Return the [X, Y] coordinate for the center point of the cell that contains the specified text.  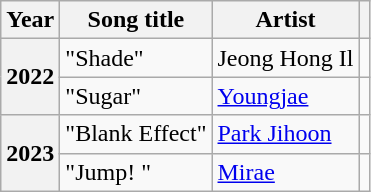
2023 [30, 153]
Park Jihoon [286, 134]
"Blank Effect" [136, 134]
Jeong Hong Il [286, 58]
Youngjae [286, 96]
Song title [136, 20]
"Sugar" [136, 96]
2022 [30, 77]
"Shade" [136, 58]
Mirae [286, 172]
"Jump! " [136, 172]
Year [30, 20]
Artist [286, 20]
